From the cell containing the given text, extract its center point as (x, y) coordinate. 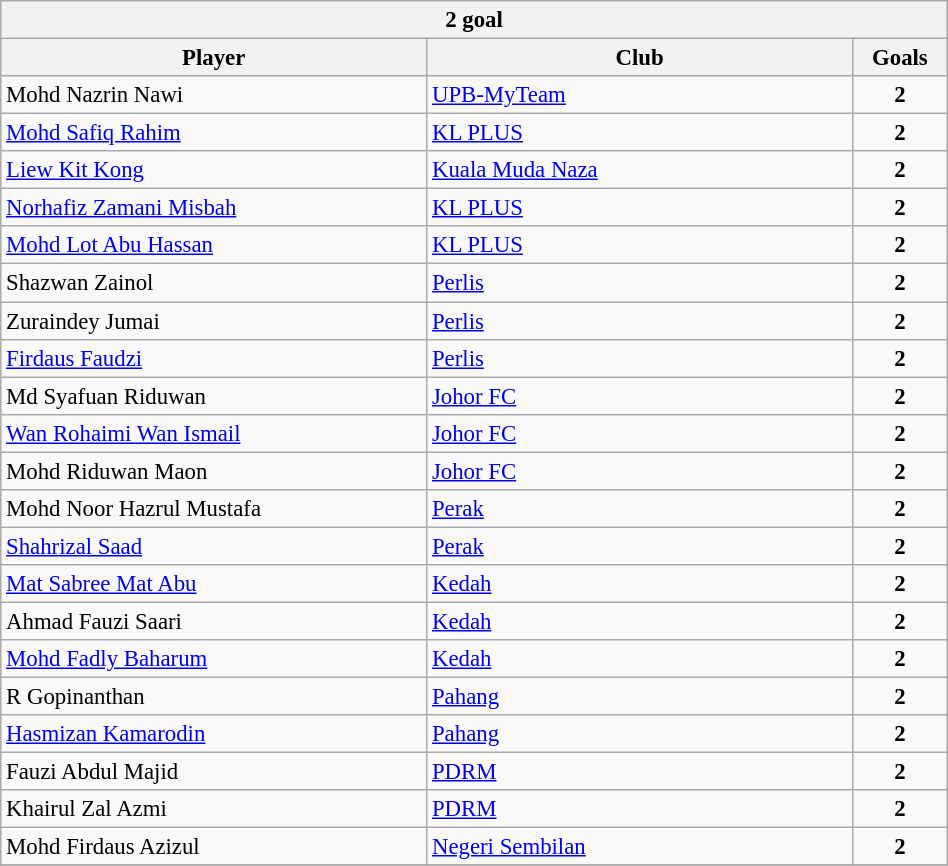
Kuala Muda Naza (640, 170)
Negeri Sembilan (640, 847)
Shazwan Zainol (214, 283)
Hasmizan Kamarodin (214, 734)
Fauzi Abdul Majid (214, 772)
Mat Sabree Mat Abu (214, 584)
Firdaus Faudzi (214, 358)
Mohd Noor Hazrul Mustafa (214, 509)
Wan Rohaimi Wan Ismail (214, 433)
Mohd Lot Abu Hassan (214, 245)
UPB-MyTeam (640, 95)
Mohd Firdaus Azizul (214, 847)
Khairul Zal Azmi (214, 809)
R Gopinanthan (214, 697)
Mohd Fadly Baharum (214, 659)
Mohd Riduwan Maon (214, 471)
2 goal (474, 20)
Liew Kit Kong (214, 170)
Mohd Safiq Rahim (214, 133)
Ahmad Fauzi Saari (214, 621)
Goals (900, 58)
Zuraindey Jumai (214, 321)
Mohd Nazrin Nawi (214, 95)
Club (640, 58)
Player (214, 58)
Shahrizal Saad (214, 546)
Norhafiz Zamani Misbah (214, 208)
Md Syafuan Riduwan (214, 396)
